Capture the cell that displays the provided text and extract its (X, Y) central coordinate. 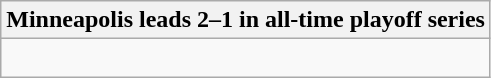
Minneapolis leads 2–1 in all-time playoff series (246, 20)
